Identify which cell holds the provided text, then report its [X, Y] central coordinate. 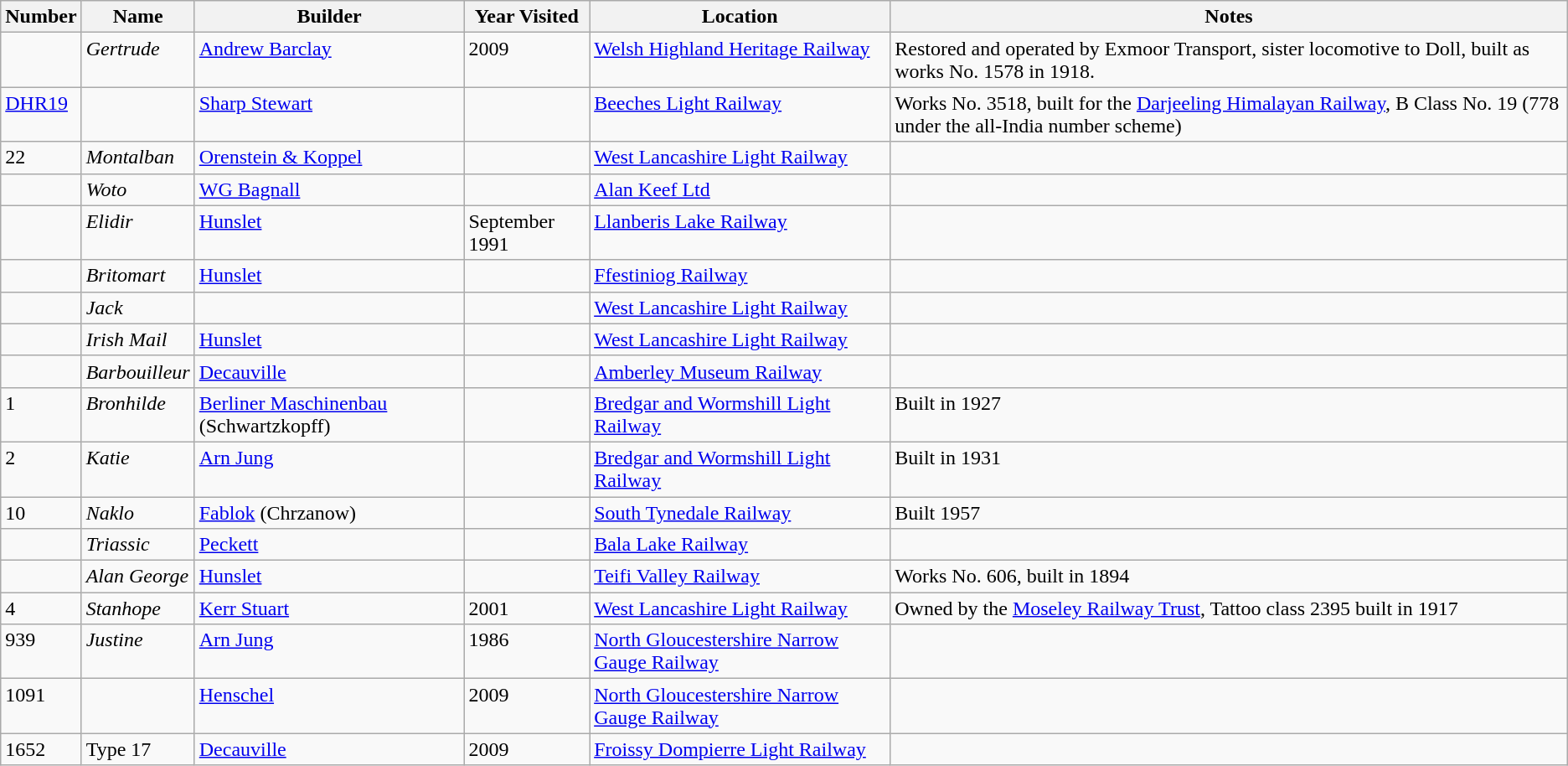
South Tynedale Railway [740, 512]
Stanhope [137, 608]
Alan Keef Ltd [740, 189]
September 1991 [527, 233]
Barbouilleur [137, 371]
Builder [329, 17]
Britomart [137, 276]
Gertrude [137, 60]
Built 1957 [1230, 512]
Montalban [137, 158]
Elidir [137, 233]
Welsh Highland Heritage Railway [740, 60]
Froissy Dompierre Light Railway [740, 749]
Beeches Light Railway [740, 114]
Ffestiniog Railway [740, 276]
Owned by the Moseley Railway Trust, Tattoo class 2395 built in 1917 [1230, 608]
Built in 1927 [1230, 414]
2001 [527, 608]
Triassic [137, 545]
Notes [1230, 17]
Orenstein & Koppel [329, 158]
Works No. 606, built in 1894 [1230, 577]
2 [41, 469]
Katie [137, 469]
22 [41, 158]
Kerr Stuart [329, 608]
1091 [41, 706]
10 [41, 512]
Justine [137, 652]
Restored and operated by Exmoor Transport, sister locomotive to Doll, built as works No. 1578 in 1918. [1230, 60]
Alan George [137, 577]
939 [41, 652]
Name [137, 17]
4 [41, 608]
Teifi Valley Railway [740, 577]
Woto [137, 189]
WG Bagnall [329, 189]
Bronhilde [137, 414]
Bala Lake Railway [740, 545]
Location [740, 17]
Peckett [329, 545]
Amberley Museum Railway [740, 371]
1986 [527, 652]
1 [41, 414]
1652 [41, 749]
Berliner Maschinenbau (Schwartzkopff) [329, 414]
Year Visited [527, 17]
Fablok (Chrzanow) [329, 512]
Works No. 3518, built for the Darjeeling Himalayan Railway, B Class No. 19 (778 under the all-India number scheme) [1230, 114]
Type 17 [137, 749]
Henschel [329, 706]
DHR19 [41, 114]
Naklo [137, 512]
Number [41, 17]
Irish Mail [137, 339]
Jack [137, 308]
Llanberis Lake Railway [740, 233]
Built in 1931 [1230, 469]
Andrew Barclay [329, 60]
Sharp Stewart [329, 114]
